Locate the cell with the specified text and output its [X, Y] center coordinate. 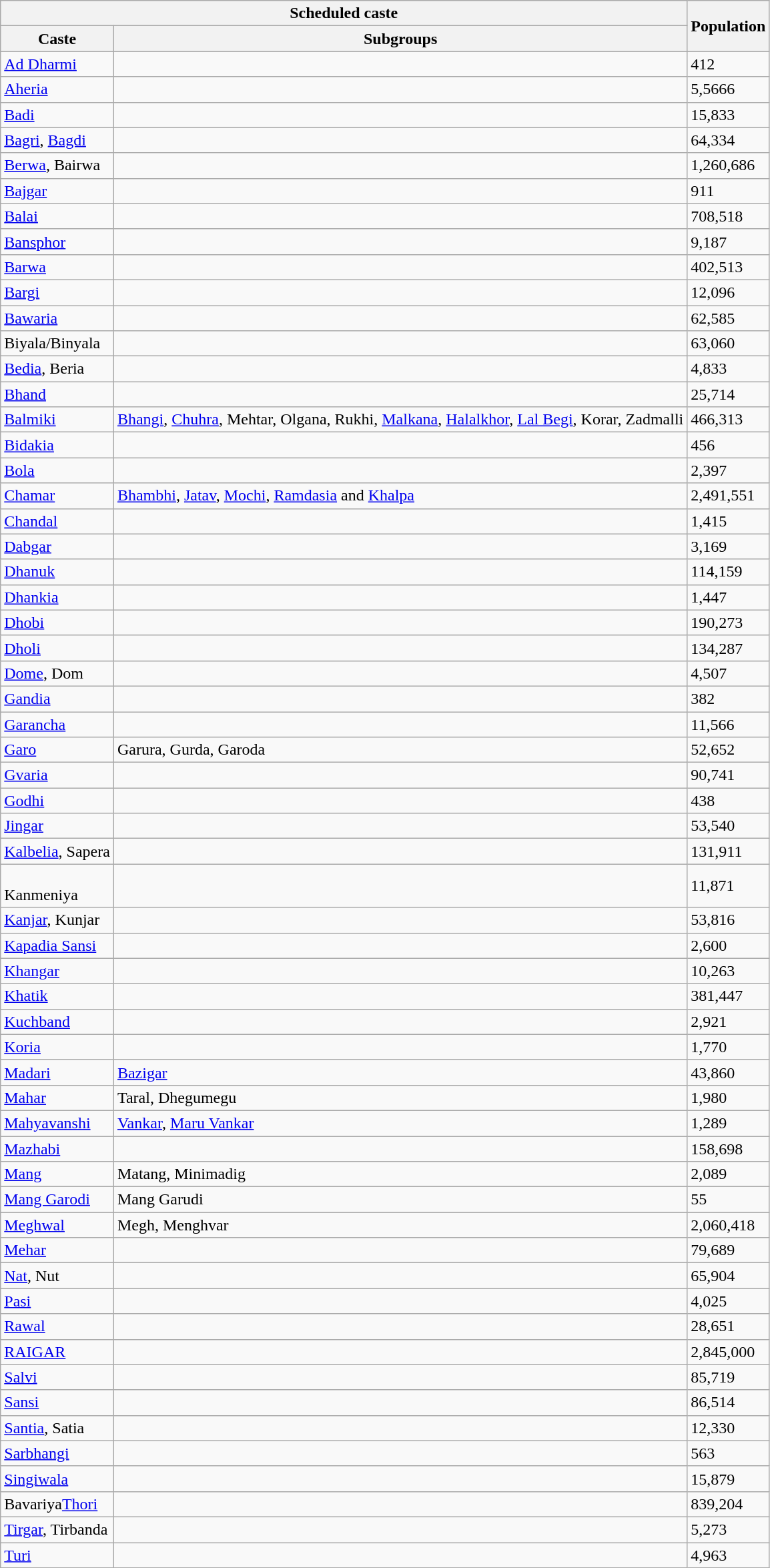
15,833 [729, 115]
52,652 [729, 750]
5,5666 [729, 89]
Vankar, Maru Vankar [400, 1123]
Berwa, Bairwa [57, 165]
839,204 [729, 1504]
Bajgar [57, 191]
1,980 [729, 1098]
Nat, Nut [57, 1276]
Subgroups [400, 39]
12,096 [729, 292]
55 [729, 1200]
2,491,551 [729, 496]
Garancha [57, 724]
Madari [57, 1072]
2,397 [729, 470]
Khangar [57, 971]
Taral, Dhegumegu [400, 1098]
Godhi [57, 801]
2,845,000 [729, 1352]
Dhankia [57, 597]
Bola [57, 470]
Bidakia [57, 445]
Balmiki [57, 420]
412 [729, 64]
65,904 [729, 1276]
Bhambhi, Jatav, Mochi, Ramdasia and Khalpa [400, 496]
Dholi [57, 648]
4,833 [729, 369]
Aheria [57, 89]
9,187 [729, 242]
Kanjar, Kunjar [57, 920]
Mahyavanshi [57, 1123]
Bhand [57, 394]
158,698 [729, 1148]
Gandia [57, 699]
Bazigar [400, 1072]
Mang Garodi [57, 1200]
63,060 [729, 344]
Megh, Menghvar [400, 1225]
4,963 [729, 1555]
134,287 [729, 648]
1,770 [729, 1047]
456 [729, 445]
Meghwal [57, 1225]
Scheduled caste [344, 13]
114,159 [729, 572]
28,651 [729, 1326]
62,585 [729, 318]
Caste [57, 39]
Kapadia Sansi [57, 945]
11,871 [729, 886]
Mang [57, 1174]
Barwa [57, 267]
Dhanuk [57, 572]
Pasi [57, 1301]
438 [729, 801]
Turi [57, 1555]
64,334 [729, 140]
3,169 [729, 546]
25,714 [729, 394]
Ad Dharmi [57, 64]
Matang, Minimadig [400, 1174]
Khatik [57, 996]
Sansi [57, 1403]
79,689 [729, 1250]
911 [729, 191]
53,540 [729, 826]
Mazhabi [57, 1148]
Chamar [57, 496]
10,263 [729, 971]
1,447 [729, 597]
53,816 [729, 920]
563 [729, 1453]
708,518 [729, 216]
4,507 [729, 673]
Bawaria [57, 318]
1,289 [729, 1123]
Dabgar [57, 546]
Dome, Dom [57, 673]
5,273 [729, 1529]
Sarbhangi [57, 1453]
190,273 [729, 623]
Bedia, Beria [57, 369]
Kuchband [57, 1022]
2,600 [729, 945]
Population [729, 26]
Biyala/Binyala [57, 344]
Bargi [57, 292]
Kalbelia, Sapera [57, 851]
Koria [57, 1047]
85,719 [729, 1377]
Dhobi [57, 623]
4,025 [729, 1301]
Kanmeniya [57, 886]
43,860 [729, 1072]
1,260,686 [729, 165]
Balai [57, 216]
Singiwala [57, 1479]
Tirgar, Tirbanda [57, 1529]
Mang Garudi [400, 1200]
382 [729, 699]
Garura, Gurda, Garoda [400, 750]
466,313 [729, 420]
381,447 [729, 996]
90,741 [729, 775]
RAIGAR [57, 1352]
Bansphor [57, 242]
131,911 [729, 851]
BavariyaThori [57, 1504]
2,089 [729, 1174]
Salvi [57, 1377]
11,566 [729, 724]
12,330 [729, 1428]
Gvaria [57, 775]
Mahar [57, 1098]
Rawal [57, 1326]
Garo [57, 750]
15,879 [729, 1479]
Mehar [57, 1250]
1,415 [729, 521]
Jingar [57, 826]
Chandal [57, 521]
Badi [57, 115]
2,060,418 [729, 1225]
86,514 [729, 1403]
402,513 [729, 267]
Santia, Satia [57, 1428]
Bagri, Bagdi [57, 140]
2,921 [729, 1022]
Bhangi, Chuhra, Mehtar, Olgana, Rukhi, Malkana, Halalkhor, Lal Begi, Korar, Zadmalli [400, 420]
